Provide the [X, Y] coordinate of the cell's center where the given text is located.  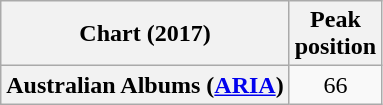
66 [335, 85]
Australian Albums (ARIA) [145, 85]
Chart (2017) [145, 34]
Peakposition [335, 34]
